Return the (x, y) coordinate for the center point of the cell that contains the specified text.  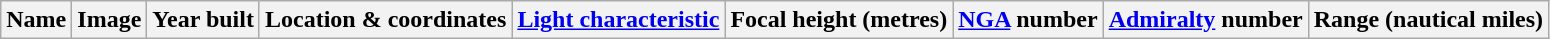
Image (110, 20)
Location & coordinates (385, 20)
NGA number (1028, 20)
Focal height (metres) (839, 20)
Admiralty number (1206, 20)
Light characteristic (618, 20)
Name (36, 20)
Range (nautical miles) (1428, 20)
Year built (204, 20)
